Scan for the cell matching the given text and deliver its (X, Y) coordinate at center. 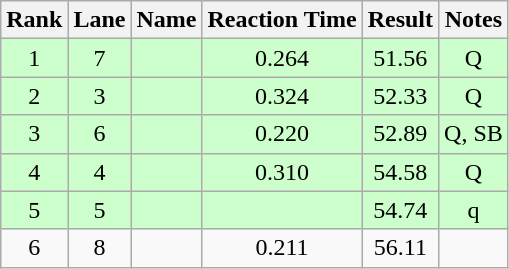
8 (100, 248)
0.211 (282, 248)
2 (34, 96)
7 (100, 58)
1 (34, 58)
56.11 (400, 248)
52.89 (400, 134)
Reaction Time (282, 20)
Name (166, 20)
Q, SB (474, 134)
Result (400, 20)
Rank (34, 20)
52.33 (400, 96)
q (474, 210)
51.56 (400, 58)
Lane (100, 20)
0.264 (282, 58)
54.74 (400, 210)
0.220 (282, 134)
Notes (474, 20)
0.310 (282, 172)
0.324 (282, 96)
54.58 (400, 172)
